Extract the [X, Y] coordinate from the center of the cell holding the provided text.  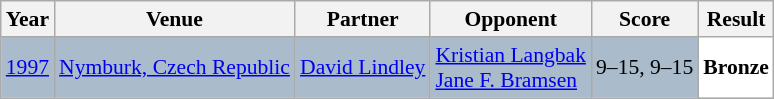
Partner [362, 19]
Opponent [510, 19]
1997 [28, 68]
Venue [174, 19]
David Lindley [362, 68]
Result [736, 19]
9–15, 9–15 [644, 68]
Nymburk, Czech Republic [174, 68]
Kristian Langbak Jane F. Bramsen [510, 68]
Bronze [736, 68]
Score [644, 19]
Year [28, 19]
